From the cell containing the given text, extract its center point as [x, y] coordinate. 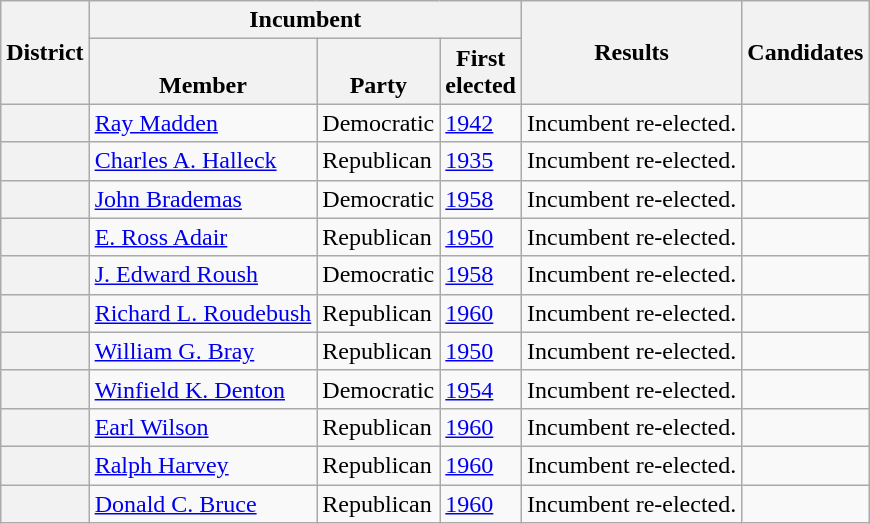
Ray Madden [203, 123]
Party [378, 72]
Candidates [806, 52]
Member [203, 72]
Incumbent [305, 20]
Ralph Harvey [203, 465]
Results [631, 52]
Richard L. Roudebush [203, 313]
William G. Bray [203, 351]
E. Ross Adair [203, 237]
1954 [481, 389]
Winfield K. Denton [203, 389]
District [45, 52]
1935 [481, 161]
John Brademas [203, 199]
Donald C. Bruce [203, 503]
Earl Wilson [203, 427]
J. Edward Roush [203, 275]
Charles A. Halleck [203, 161]
Firstelected [481, 72]
1942 [481, 123]
